Return [x, y] of the center of cell containing provided text 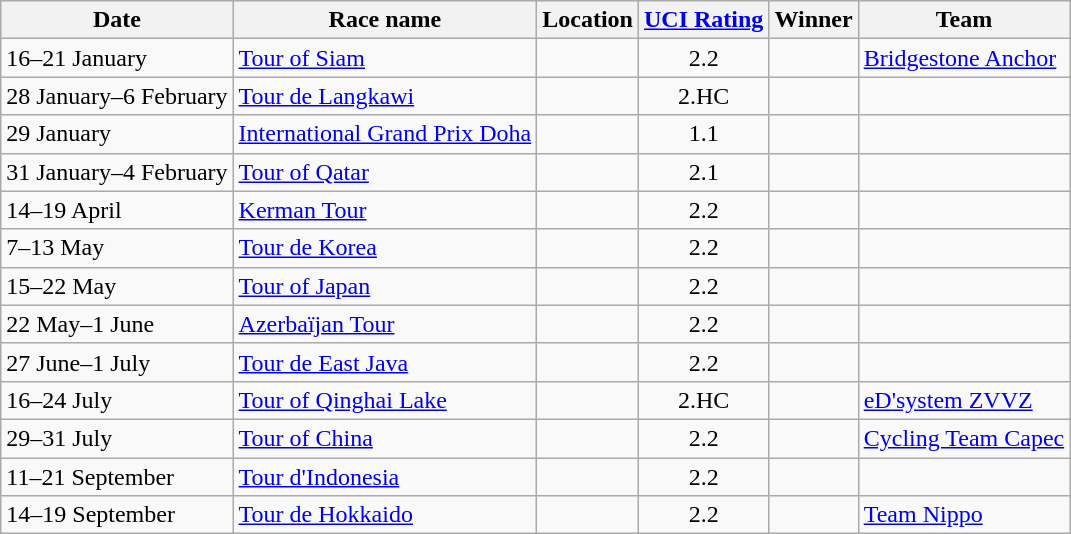
Tour of China [385, 438]
27 June–1 July [117, 362]
Tour of Qatar [385, 172]
29 January [117, 134]
11–21 September [117, 477]
29–31 July [117, 438]
14–19 April [117, 210]
7–13 May [117, 248]
22 May–1 June [117, 324]
Tour of Qinghai Lake [385, 400]
Team Nippo [964, 515]
16–21 January [117, 58]
16–24 July [117, 400]
1.1 [703, 134]
Tour de East Java [385, 362]
Azerbaïjan Tour [385, 324]
Bridgestone Anchor [964, 58]
2.1 [703, 172]
Tour d'Indonesia [385, 477]
Team [964, 20]
Date [117, 20]
15–22 May [117, 286]
Kerman Tour [385, 210]
Tour de Korea [385, 248]
Tour of Siam [385, 58]
eD'system ZVVZ [964, 400]
Tour de Langkawi [385, 96]
14–19 September [117, 515]
International Grand Prix Doha [385, 134]
Tour of Japan [385, 286]
28 January–6 February [117, 96]
Winner [814, 20]
31 January–4 February [117, 172]
Tour de Hokkaido [385, 515]
UCI Rating [703, 20]
Cycling Team Capec [964, 438]
Race name [385, 20]
Location [588, 20]
